Search for the cell housing the specified text and yield its [X, Y] center coordinate. 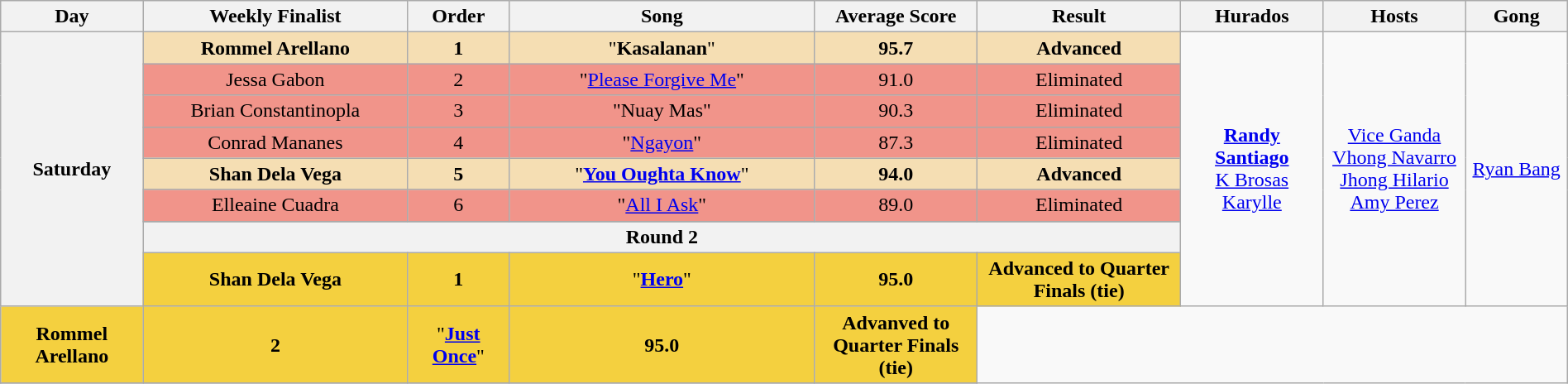
95.7 [896, 48]
Hurados [1252, 17]
3 [458, 111]
Song [662, 17]
Advanved to Quarter Finals (tie) [896, 344]
6 [458, 205]
87.3 [896, 142]
"Kasalanan" [662, 48]
Randy Santiago K Brosas Karylle [1252, 170]
Ryan Bang [1517, 170]
"Just Once" [458, 344]
90.3 [896, 111]
Order [458, 17]
"Please Forgive Me" [662, 79]
Saturday [72, 170]
89.0 [896, 205]
Conrad Mananes [275, 142]
Result [1079, 17]
Elleaine Cuadra [275, 205]
Hosts [1394, 17]
Brian Constantinopla [275, 111]
Vice Ganda Vhong Navarro Jhong Hilario Amy Perez [1394, 170]
5 [458, 174]
Gong [1517, 17]
Day [72, 17]
"Nuay Mas" [662, 111]
"Hero" [662, 280]
Jessa Gabon [275, 79]
Round 2 [662, 237]
Advanced to Quarter Finals (tie) [1079, 280]
"You Oughta Know" [662, 174]
91.0 [896, 79]
94.0 [896, 174]
Average Score [896, 17]
4 [458, 142]
"Ngayon" [662, 142]
"All I Ask" [662, 205]
Weekly Finalist [275, 17]
